Search for the cell housing the specified text and yield its (X, Y) center coordinate. 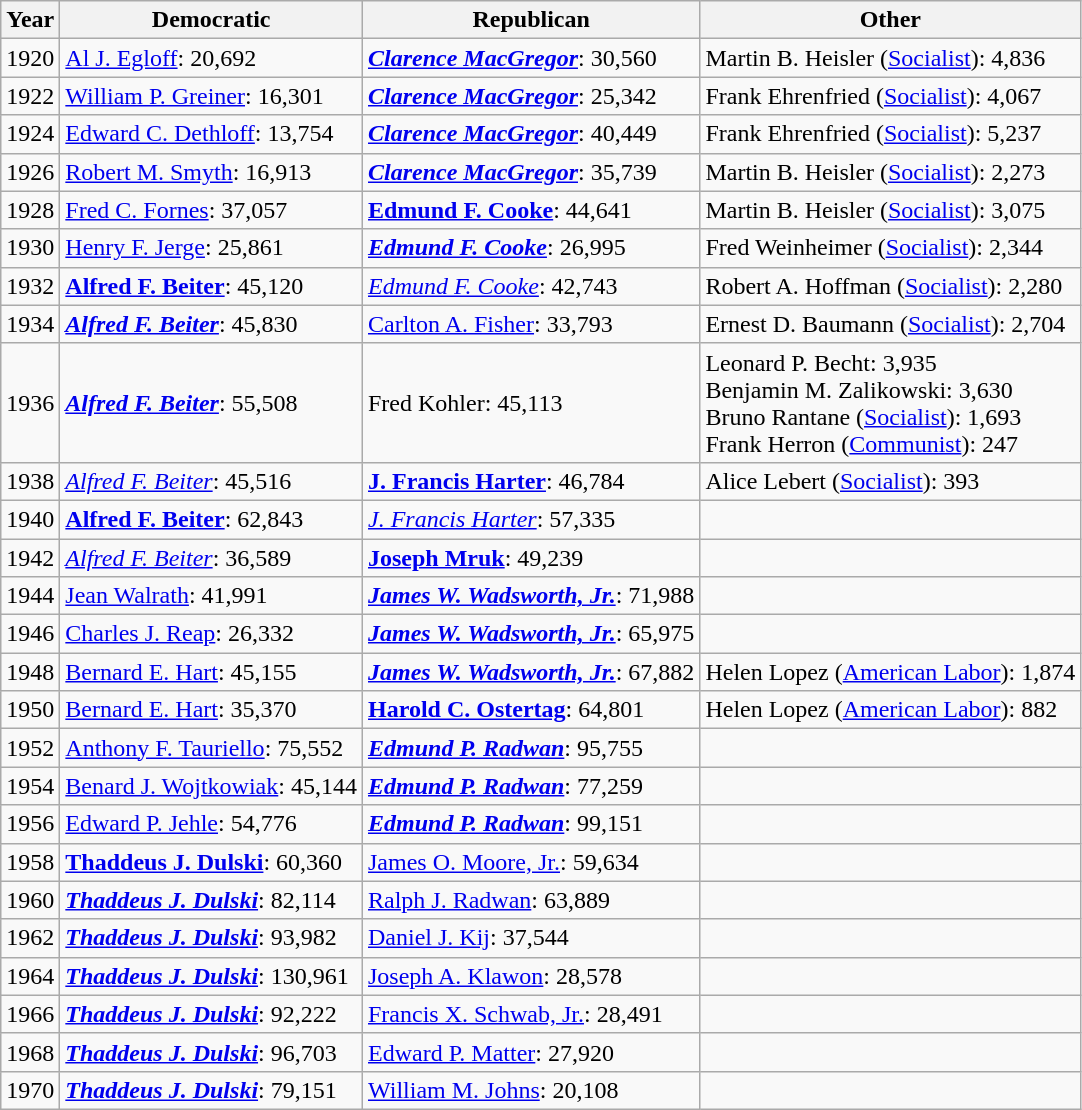
Alfred F. Beiter: 45,830 (212, 324)
Other (890, 20)
Fred Kohler: 45,113 (530, 402)
Martin B. Heisler (Socialist): 2,273 (890, 172)
Thaddeus J. Dulski: 60,360 (212, 862)
J. Francis Harter: 57,335 (530, 519)
Thaddeus J. Dulski: 92,222 (212, 1014)
J. Francis Harter: 46,784 (530, 481)
Bernard E. Hart: 45,155 (212, 672)
1920 (30, 58)
1928 (30, 210)
Fred C. Fornes: 37,057 (212, 210)
1940 (30, 519)
1938 (30, 481)
Alfred F. Beiter: 62,843 (212, 519)
Harold C. Ostertag: 64,801 (530, 710)
Clarence MacGregor: 30,560 (530, 58)
Edmund P. Radwan: 95,755 (530, 748)
Clarence MacGregor: 40,449 (530, 134)
Robert M. Smyth: 16,913 (212, 172)
Robert A. Hoffman (Socialist): 2,280 (890, 286)
Edward P. Matter: 27,920 (530, 1052)
Frank Ehrenfried (Socialist): 4,067 (890, 96)
Alfred F. Beiter: 55,508 (212, 402)
Alfred F. Beiter: 45,120 (212, 286)
Edmund F. Cooke: 26,995 (530, 248)
Joseph A. Klawon: 28,578 (530, 976)
1954 (30, 786)
Ernest D. Baumann (Socialist): 2,704 (890, 324)
Year (30, 20)
Alfred F. Beiter: 45,516 (212, 481)
Thaddeus J. Dulski: 96,703 (212, 1052)
Democratic (212, 20)
Helen Lopez (American Labor): 882 (890, 710)
Ralph J. Radwan: 63,889 (530, 900)
Clarence MacGregor: 25,342 (530, 96)
Francis X. Schwab, Jr.: 28,491 (530, 1014)
1932 (30, 286)
1958 (30, 862)
Bernard E. Hart: 35,370 (212, 710)
Jean Walrath: 41,991 (212, 596)
Benard J. Wojtkowiak: 45,144 (212, 786)
Edward P. Jehle: 54,776 (212, 824)
Al J. Egloff: 20,692 (212, 58)
Thaddeus J. Dulski: 82,114 (212, 900)
Martin B. Heisler (Socialist): 4,836 (890, 58)
James W. Wadsworth, Jr.: 71,988 (530, 596)
1964 (30, 976)
Charles J. Reap: 26,332 (212, 634)
Republican (530, 20)
Carlton A. Fisher: 33,793 (530, 324)
Alfred F. Beiter: 36,589 (212, 557)
Edmund P. Radwan: 99,151 (530, 824)
Anthony F. Tauriello: 75,552 (212, 748)
James W. Wadsworth, Jr.: 65,975 (530, 634)
Joseph Mruk: 49,239 (530, 557)
1970 (30, 1090)
Alice Lebert (Socialist): 393 (890, 481)
1950 (30, 710)
Edmund F. Cooke: 44,641 (530, 210)
Frank Ehrenfried (Socialist): 5,237 (890, 134)
Thaddeus J. Dulski: 93,982 (212, 938)
William M. Johns: 20,108 (530, 1090)
1926 (30, 172)
Helen Lopez (American Labor): 1,874 (890, 672)
Thaddeus J. Dulski: 79,151 (212, 1090)
1936 (30, 402)
1934 (30, 324)
James O. Moore, Jr.: 59,634 (530, 862)
1946 (30, 634)
1942 (30, 557)
Henry F. Jerge: 25,861 (212, 248)
Clarence MacGregor: 35,739 (530, 172)
Edmund P. Radwan: 77,259 (530, 786)
1966 (30, 1014)
1962 (30, 938)
Fred Weinheimer (Socialist): 2,344 (890, 248)
1956 (30, 824)
Leonard P. Becht: 3,935Benjamin M. Zalikowski: 3,630Bruno Rantane (Socialist): 1,693Frank Herron (Communist): 247 (890, 402)
1944 (30, 596)
1968 (30, 1052)
1948 (30, 672)
Edward C. Dethloff: 13,754 (212, 134)
1952 (30, 748)
1922 (30, 96)
Edmund F. Cooke: 42,743 (530, 286)
1930 (30, 248)
1960 (30, 900)
William P. Greiner: 16,301 (212, 96)
Martin B. Heisler (Socialist): 3,075 (890, 210)
1924 (30, 134)
Daniel J. Kij: 37,544 (530, 938)
James W. Wadsworth, Jr.: 67,882 (530, 672)
Thaddeus J. Dulski: 130,961 (212, 976)
